Pinpoint the cell where the given text exists, returning its [X, Y] midpoint coordinate. 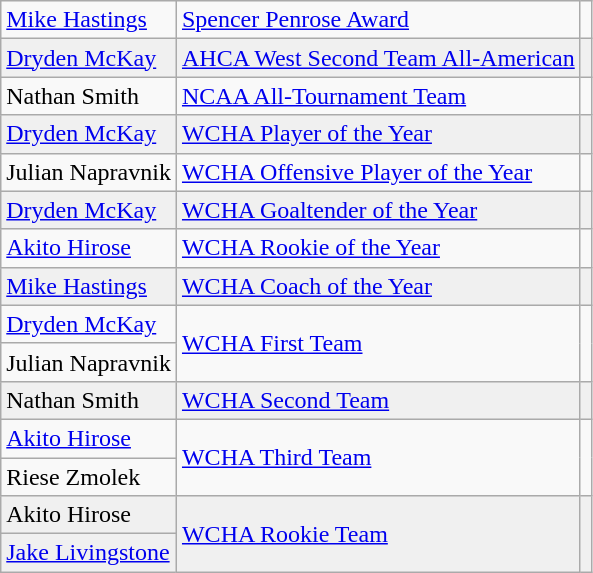
WCHA Player of the Year [378, 134]
Jake Livingstone [89, 553]
WCHA Third Team [378, 457]
WCHA Second Team [378, 400]
WCHA Rookie Team [378, 534]
AHCA West Second Team All-American [378, 58]
WCHA Coach of the Year [378, 286]
WCHA Rookie of the Year [378, 248]
Riese Zmolek [89, 477]
NCAA All-Tournament Team [378, 96]
Spencer Penrose Award [378, 20]
WCHA Offensive Player of the Year [378, 172]
WCHA Goaltender of the Year [378, 210]
WCHA First Team [378, 343]
